Find where the given text appears and provide that cell's center as [x, y] coordinate. 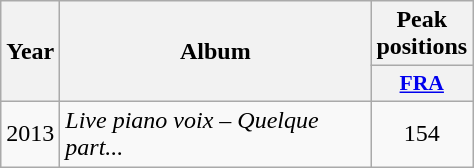
Album [216, 52]
FRA [422, 84]
Year [30, 52]
Live piano voix – Quelque part... [216, 134]
Peak positions [422, 34]
2013 [30, 134]
154 [422, 134]
